Identify which cell holds the provided text, then report its (x, y) central coordinate. 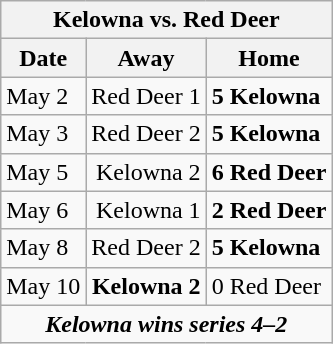
Home (269, 58)
May 8 (44, 248)
Red Deer 1 (146, 96)
0 Red Deer (269, 286)
6 Red Deer (269, 172)
Kelowna 1 (146, 210)
May 3 (44, 134)
May 10 (44, 286)
Kelowna wins series 4–2 (166, 324)
Kelowna vs. Red Deer (166, 20)
Date (44, 58)
Away (146, 58)
2 Red Deer (269, 210)
May 5 (44, 172)
May 2 (44, 96)
May 6 (44, 210)
